Locate the cell with the specified text and output its (X, Y) center coordinate. 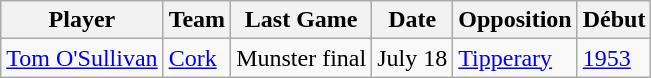
Début (614, 20)
Cork (197, 58)
Tipperary (515, 58)
Team (197, 20)
July 18 (412, 58)
Munster final (302, 58)
1953 (614, 58)
Tom O'Sullivan (82, 58)
Player (82, 20)
Date (412, 20)
Last Game (302, 20)
Opposition (515, 20)
